Provide the [X, Y] coordinate of the cell's center where the given text is located.  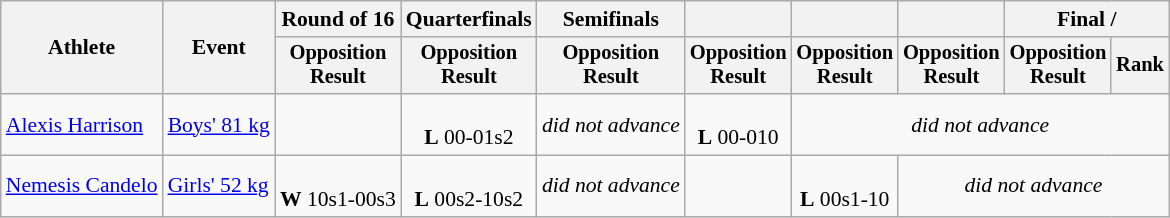
Girls' 52 kg [219, 186]
Semifinals [611, 19]
Athlete [82, 48]
Event [219, 48]
Boys' 81 kg [219, 124]
L 00-01s2 [469, 124]
Round of 16 [338, 19]
Nemesis Candelo [82, 186]
L 00s1-10 [844, 186]
W 10s1-00s3 [338, 186]
L 00-010 [738, 124]
L 00s2-10s2 [469, 186]
Alexis Harrison [82, 124]
Quarterfinals [469, 19]
Rank [1140, 66]
Final / [1087, 19]
